From the cell containing the given text, extract its center point as (X, Y) coordinate. 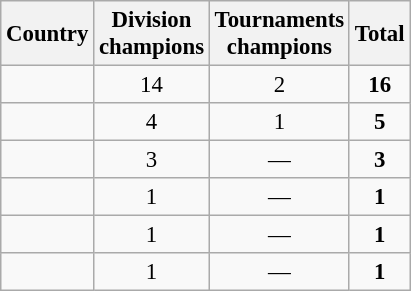
Country (48, 34)
2 (279, 85)
5 (379, 122)
16 (379, 85)
14 (152, 85)
Divisionchampions (152, 34)
Tournamentschampions (279, 34)
Total (379, 34)
4 (152, 122)
